Output the (X, Y) coordinate of the center of the cell containing the given text.  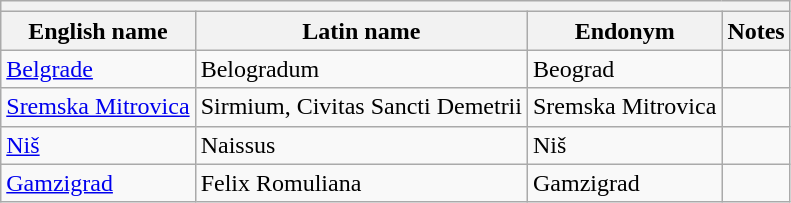
Naissus (361, 145)
Felix Romuliana (361, 183)
Endonym (624, 31)
Belogradum (361, 69)
Sirmium, Civitas Sancti Demetrii (361, 107)
English name (98, 31)
Beograd (624, 69)
Notes (756, 31)
Belgrade (98, 69)
Latin name (361, 31)
